Return [X, Y] of the center of cell containing provided text 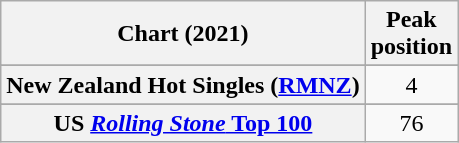
4 [411, 85]
76 [411, 123]
Chart (2021) [183, 34]
Peakposition [411, 34]
New Zealand Hot Singles (RMNZ) [183, 85]
US Rolling Stone Top 100 [183, 123]
